Search for the cell housing the specified text and yield its [X, Y] center coordinate. 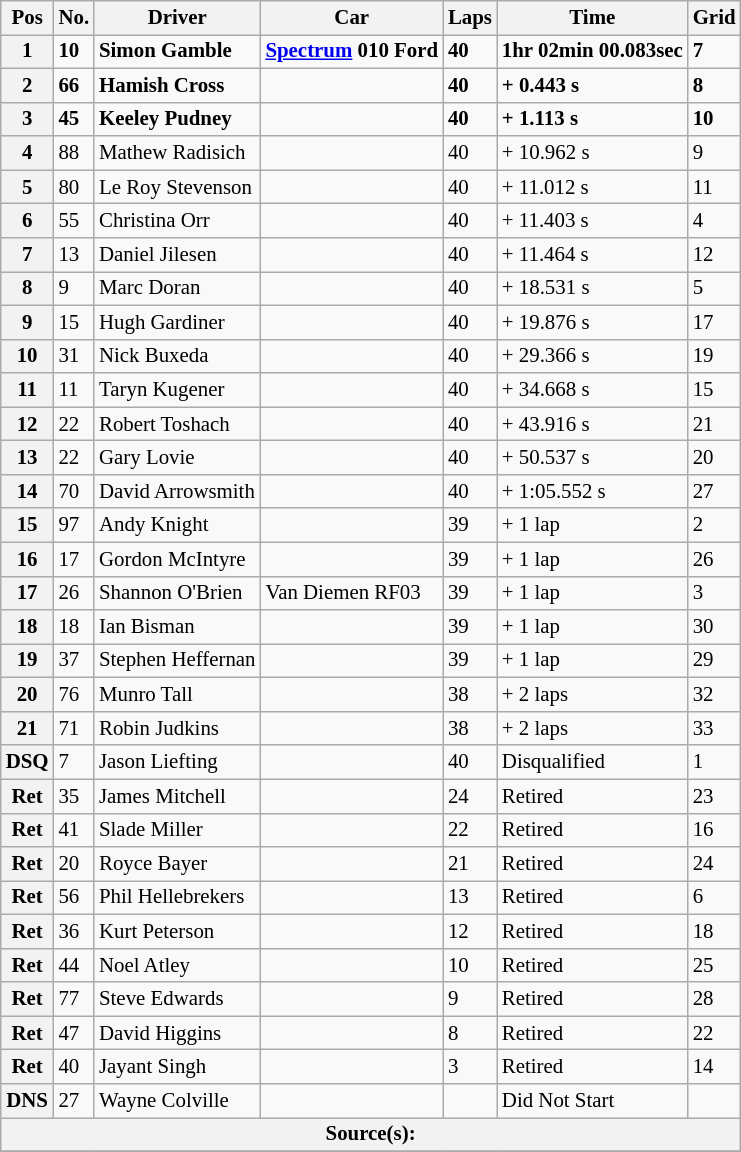
Keeley Pudney [177, 119]
Did Not Start [592, 1101]
Time [592, 18]
Mathew Radisich [177, 153]
No. [74, 18]
Kurt Peterson [177, 931]
29 [714, 661]
Driver [177, 18]
35 [74, 796]
97 [74, 525]
66 [74, 85]
36 [74, 931]
+ 34.668 s [592, 390]
Car [352, 18]
88 [74, 153]
31 [74, 356]
Grid [714, 18]
Slade Miller [177, 830]
Marc Doran [177, 288]
James Mitchell [177, 796]
Munro Tall [177, 695]
Stephen Heffernan [177, 661]
Gordon McIntyre [177, 559]
70 [74, 491]
Spectrum 010 Ford [352, 51]
37 [74, 661]
28 [714, 999]
Phil Hellebrekers [177, 898]
Jayant Singh [177, 1067]
Simon Gamble [177, 51]
Noel Atley [177, 965]
+ 1.113 s [592, 119]
Wayne Colville [177, 1101]
45 [74, 119]
76 [74, 695]
+ 50.537 s [592, 458]
Shannon O'Brien [177, 593]
Royce Bayer [177, 864]
Hamish Cross [177, 85]
Laps [470, 18]
DSQ [28, 762]
23 [714, 796]
+ 1:05.552 s [592, 491]
+ 18.531 s [592, 288]
+ 43.916 s [592, 424]
Hugh Gardiner [177, 322]
30 [714, 627]
Taryn Kugener [177, 390]
Disqualified [592, 762]
1hr 02min 00.083sec [592, 51]
77 [74, 999]
Christina Orr [177, 221]
+ 11.012 s [592, 187]
41 [74, 830]
Andy Knight [177, 525]
80 [74, 187]
47 [74, 1033]
Robin Judkins [177, 728]
55 [74, 221]
Pos [28, 18]
DNS [28, 1101]
Source(s): [371, 1135]
Robert Toshach [177, 424]
25 [714, 965]
Nick Buxeda [177, 356]
+ 11.464 s [592, 255]
Jason Liefting [177, 762]
71 [74, 728]
David Arrowsmith [177, 491]
33 [714, 728]
Gary Lovie [177, 458]
Daniel Jilesen [177, 255]
Le Roy Stevenson [177, 187]
Van Diemen RF03 [352, 593]
+ 0.443 s [592, 85]
David Higgins [177, 1033]
32 [714, 695]
56 [74, 898]
+ 19.876 s [592, 322]
+ 10.962 s [592, 153]
+ 11.403 s [592, 221]
Steve Edwards [177, 999]
+ 29.366 s [592, 356]
Ian Bisman [177, 627]
44 [74, 965]
